Provide the [X, Y] coordinate of the cell's center where the given text is located.  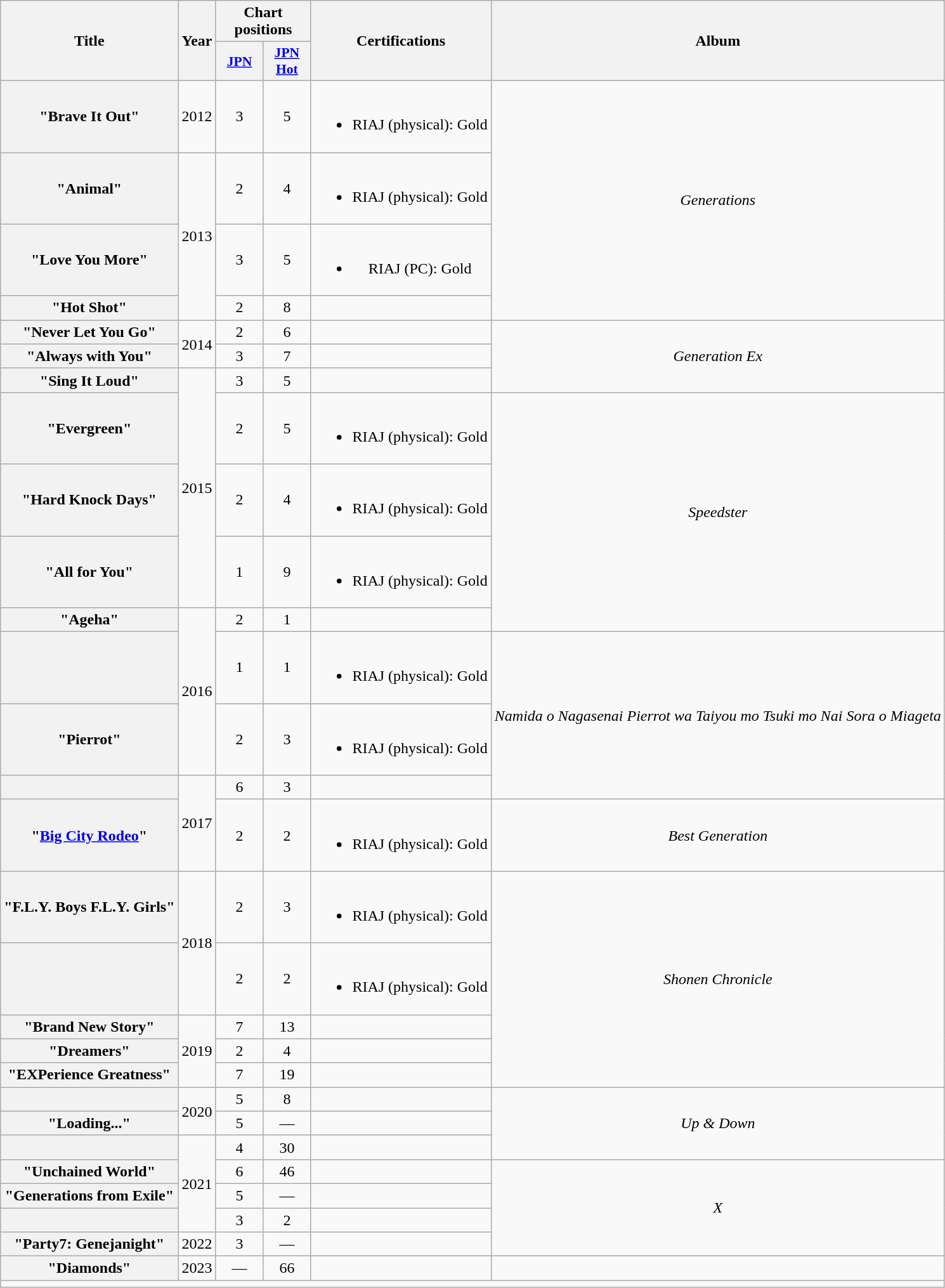
"Unchained World" [89, 1171]
Best Generation [718, 835]
2014 [197, 344]
"Always with You" [89, 356]
2022 [197, 1244]
30 [287, 1147]
JPN [240, 61]
2016 [197, 692]
2020 [197, 1111]
Shonen Chronicle [718, 979]
"Pierrot" [89, 740]
Speedster [718, 511]
2018 [197, 943]
"Never Let You Go" [89, 332]
"EXPerience Greatness" [89, 1075]
2012 [197, 117]
"Diamonds" [89, 1268]
X [718, 1207]
2013 [197, 236]
"Sing It Loud" [89, 380]
"F.L.Y. Boys F.L.Y. Girls" [89, 907]
"Animal" [89, 188]
"Party7: Genejanight" [89, 1244]
"Big City Rodeo" [89, 835]
Chart positions [263, 22]
RIAJ (PC): Gold [401, 260]
"Generations from Exile" [89, 1195]
"Brand New Story" [89, 1027]
"Love You More" [89, 260]
13 [287, 1027]
"Hard Knock Days" [89, 500]
"Hot Shot" [89, 308]
Year [197, 41]
"Loading..." [89, 1123]
"Brave It Out" [89, 117]
"Ageha" [89, 620]
"Dreamers" [89, 1051]
66 [287, 1268]
"All for You" [89, 571]
2015 [197, 487]
2023 [197, 1268]
Up & Down [718, 1123]
Title [89, 41]
Generation Ex [718, 356]
9 [287, 571]
19 [287, 1075]
"Evergreen" [89, 428]
2019 [197, 1051]
Certifications [401, 41]
Album [718, 41]
Namida o Nagasenai Pierrot wa Taiyou mo Tsuki mo Nai Sora o Miageta [718, 716]
46 [287, 1171]
2021 [197, 1183]
JPN Hot [287, 61]
2017 [197, 824]
Generations [718, 200]
